Scan for the cell matching the given text and deliver its (x, y) coordinate at center. 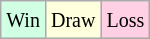
Win (24, 20)
Draw (72, 20)
Loss (126, 20)
